Identify which cell holds the provided text, then report its (x, y) central coordinate. 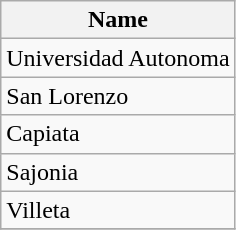
Name (118, 20)
San Lorenzo (118, 96)
Universidad Autonoma (118, 58)
Capiata (118, 134)
Sajonia (118, 172)
Villeta (118, 210)
